Extract the (X, Y) coordinate from the center of the cell holding the provided text.  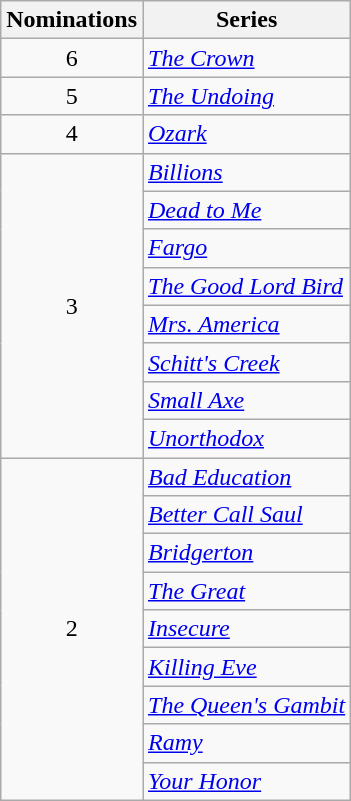
Fargo (246, 248)
Unorthodox (246, 438)
2 (72, 630)
6 (72, 58)
Nominations (72, 20)
4 (72, 134)
The Good Lord Bird (246, 286)
Dead to Me (246, 210)
Bad Education (246, 477)
The Great (246, 591)
Series (246, 20)
Insecure (246, 629)
Better Call Saul (246, 515)
Bridgerton (246, 553)
5 (72, 96)
Mrs. America (246, 324)
Small Axe (246, 400)
Killing Eve (246, 667)
Your Honor (246, 781)
The Undoing (246, 96)
Ramy (246, 743)
Billions (246, 172)
The Crown (246, 58)
The Queen's Gambit (246, 705)
Schitt's Creek (246, 362)
3 (72, 305)
Ozark (246, 134)
